For the text-containing cell, return its midpoint in (X, Y) coordinate format. 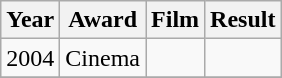
Result (243, 20)
Award (103, 20)
Cinema (103, 58)
2004 (30, 58)
Film (176, 20)
Year (30, 20)
